Determine the (x, y) coordinate at the center of the cell enclosing the given text.  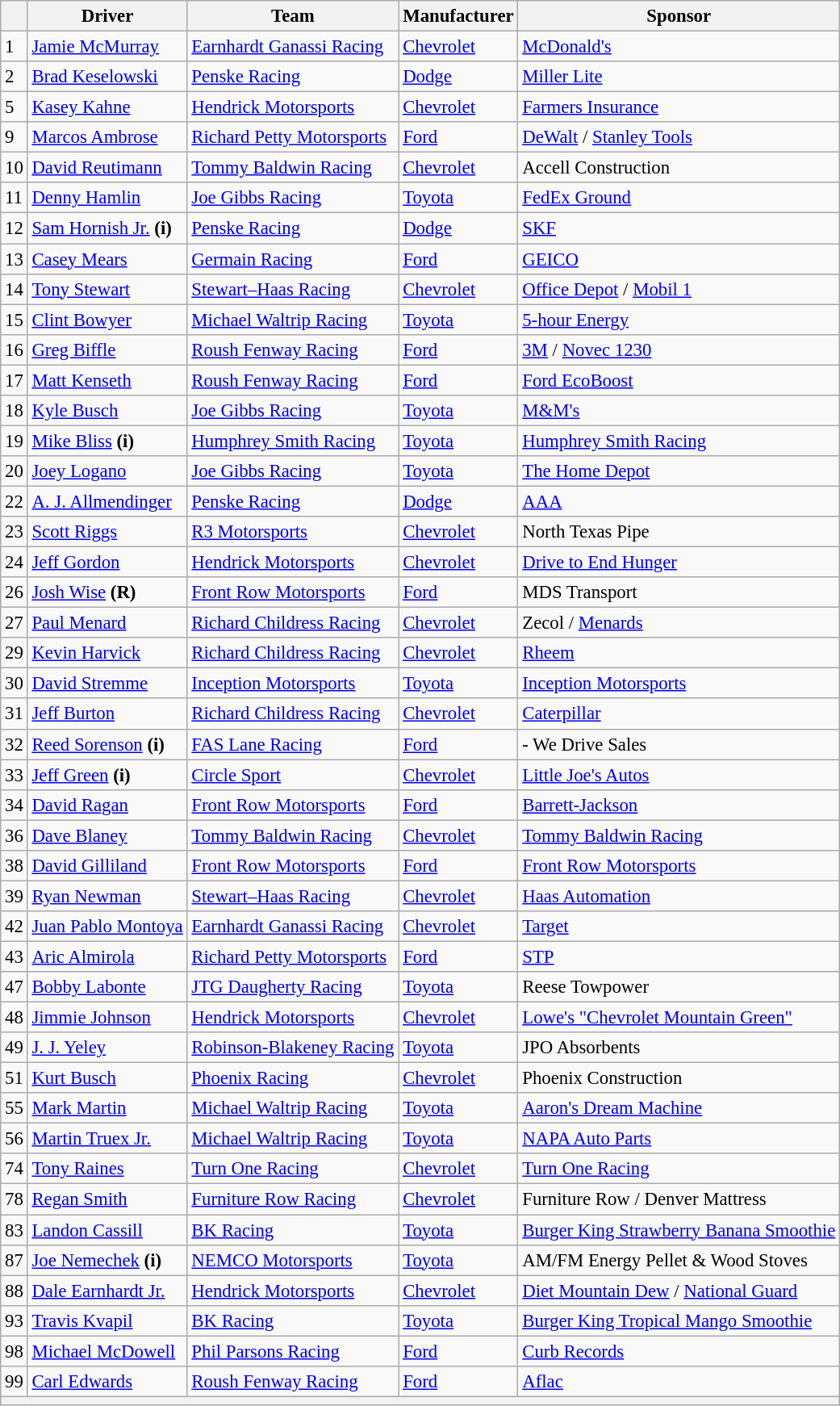
Michael McDowell (107, 1351)
AM/FM Energy Pellet & Wood Stoves (679, 1260)
51 (15, 1078)
74 (15, 1170)
83 (15, 1230)
12 (15, 228)
Paul Menard (107, 623)
93 (15, 1320)
Little Joe's Autos (679, 775)
Drive to End Hunger (679, 563)
Sponsor (679, 16)
Office Depot / Mobil 1 (679, 289)
Carl Edwards (107, 1382)
Furniture Row Racing (293, 1199)
5 (15, 107)
Phil Parsons Racing (293, 1351)
Juan Pablo Montoya (107, 927)
McDonald's (679, 47)
Kurt Busch (107, 1078)
JTG Daugherty Racing (293, 987)
Kasey Kahne (107, 107)
23 (15, 532)
16 (15, 349)
Burger King Strawberry Banana Smoothie (679, 1230)
Denny Hamlin (107, 198)
Aflac (679, 1382)
Sam Hornish Jr. (i) (107, 228)
Target (679, 927)
Casey Mears (107, 259)
56 (15, 1139)
DeWalt / Stanley Tools (679, 137)
Martin Truex Jr. (107, 1139)
14 (15, 289)
99 (15, 1382)
Bobby Labonte (107, 987)
Burger King Tropical Mango Smoothie (679, 1320)
Kevin Harvick (107, 653)
36 (15, 835)
48 (15, 1018)
Landon Cassill (107, 1230)
55 (15, 1108)
Curb Records (679, 1351)
Mike Bliss (i) (107, 441)
David Reutimann (107, 168)
Team (293, 16)
MDS Transport (679, 592)
Jamie McMurray (107, 47)
24 (15, 563)
M&M's (679, 411)
SKF (679, 228)
Phoenix Racing (293, 1078)
Tony Stewart (107, 289)
Dave Blaney (107, 835)
1 (15, 47)
FedEx Ground (679, 198)
STP (679, 956)
87 (15, 1260)
17 (15, 380)
Reed Sorenson (i) (107, 744)
Robinson-Blakeney Racing (293, 1048)
Ryan Newman (107, 896)
North Texas Pipe (679, 532)
Furniture Row / Denver Mattress (679, 1199)
Scott Riggs (107, 532)
GEICO (679, 259)
42 (15, 927)
33 (15, 775)
19 (15, 441)
NAPA Auto Parts (679, 1139)
- We Drive Sales (679, 744)
R3 Motorsports (293, 532)
Josh Wise (R) (107, 592)
Jeff Green (i) (107, 775)
Kyle Busch (107, 411)
The Home Depot (679, 471)
Miller Lite (679, 77)
Accell Construction (679, 168)
13 (15, 259)
Brad Keselowski (107, 77)
Reese Towpower (679, 987)
Tony Raines (107, 1170)
Phoenix Construction (679, 1078)
5-hour Energy (679, 320)
Mark Martin (107, 1108)
Manufacturer (458, 16)
43 (15, 956)
AAA (679, 501)
Dale Earnhardt Jr. (107, 1291)
Matt Kenseth (107, 380)
J. J. Yeley (107, 1048)
Greg Biffle (107, 349)
47 (15, 987)
David Stremme (107, 684)
11 (15, 198)
18 (15, 411)
26 (15, 592)
JPO Absorbents (679, 1048)
Caterpillar (679, 714)
39 (15, 896)
78 (15, 1199)
David Gilliland (107, 866)
49 (15, 1048)
29 (15, 653)
Germain Racing (293, 259)
Marcos Ambrose (107, 137)
Lowe's "Chevrolet Mountain Green" (679, 1018)
Farmers Insurance (679, 107)
Haas Automation (679, 896)
27 (15, 623)
20 (15, 471)
Jeff Burton (107, 714)
31 (15, 714)
A. J. Allmendinger (107, 501)
Ford EcoBoost (679, 380)
2 (15, 77)
15 (15, 320)
9 (15, 137)
34 (15, 805)
10 (15, 168)
Jimmie Johnson (107, 1018)
32 (15, 744)
FAS Lane Racing (293, 744)
David Ragan (107, 805)
30 (15, 684)
3M / Novec 1230 (679, 349)
Zecol / Menards (679, 623)
Aric Almirola (107, 956)
98 (15, 1351)
Clint Bowyer (107, 320)
88 (15, 1291)
22 (15, 501)
Diet Mountain Dew / National Guard (679, 1291)
Driver (107, 16)
Barrett-Jackson (679, 805)
Rheem (679, 653)
Joey Logano (107, 471)
Circle Sport (293, 775)
NEMCO Motorsports (293, 1260)
Joe Nemechek (i) (107, 1260)
38 (15, 866)
Regan Smith (107, 1199)
Jeff Gordon (107, 563)
Travis Kvapil (107, 1320)
Aaron's Dream Machine (679, 1108)
